Detect which cell encompasses the target text, then output its [X, Y] center coordinate. 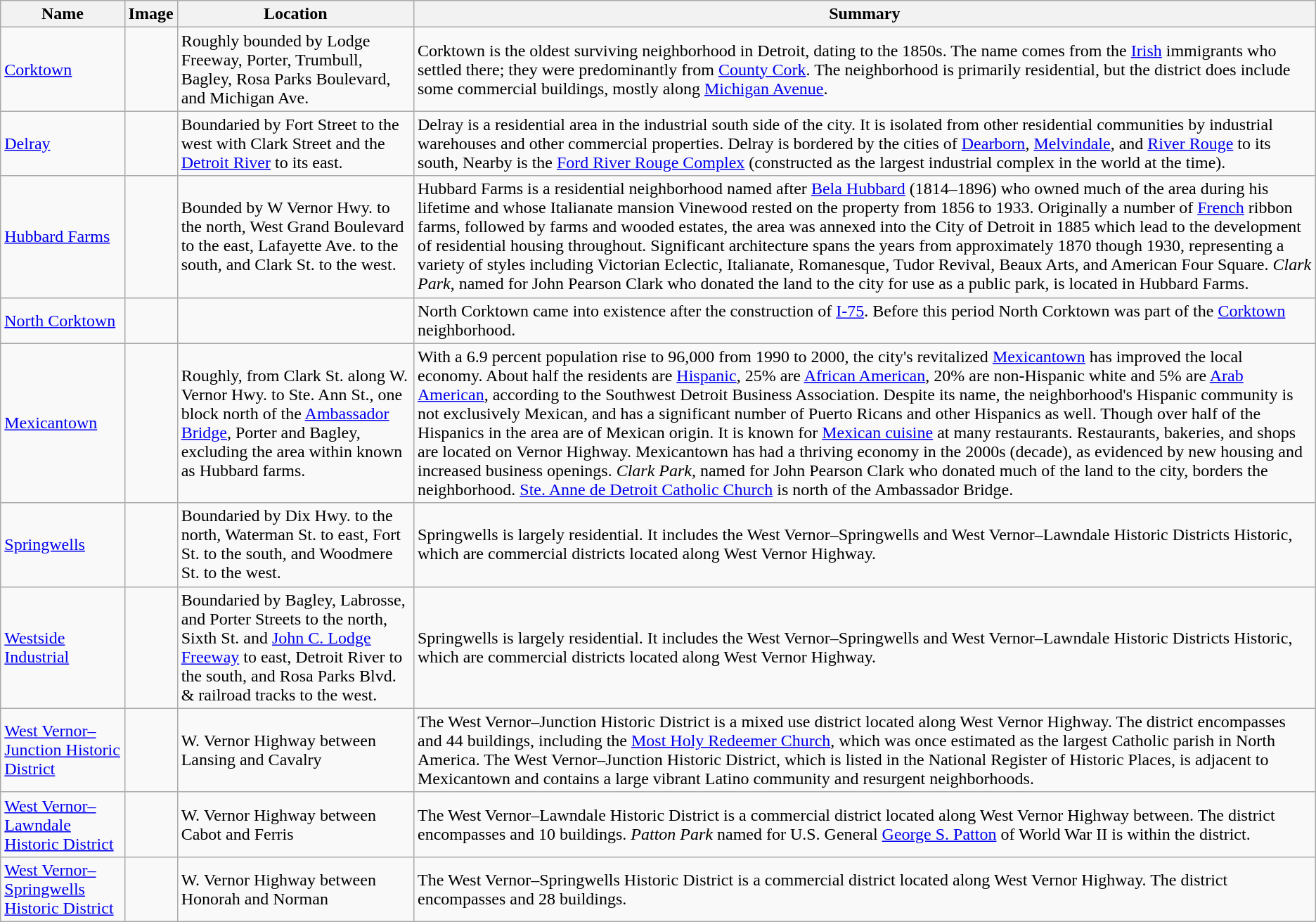
Roughly bounded by Lodge Freeway, Porter, Trumbull, Bagley, Rosa Parks Boulevard, and Michigan Ave. [295, 69]
Mexicantown [63, 423]
North Corktown came into existence after the construction of I-75. Before this period North Corktown was part of the Corktown neighborhood. [865, 321]
Springwells [63, 544]
Boundaried by Fort Street to the west with Clark Street and the Detroit River to its east. [295, 143]
Delray [63, 143]
Westside Industrial [63, 647]
Boundaried by Dix Hwy. to the north, Waterman St. to east, Fort St. to the south, and Woodmere St. to the west. [295, 544]
Image [150, 14]
West Vernor–Junction Historic District [63, 750]
W. Vernor Highway between Cabot and Ferris [295, 824]
Bounded by W Vernor Hwy. to the north, West Grand Boulevard to the east, Lafayette Ave. to the south, and Clark St. to the west. [295, 236]
West Vernor–Lawndale Historic District [63, 824]
The West Vernor–Springwells Historic District is a commercial district located along West Vernor Highway. The district encompasses and 28 buildings. [865, 889]
W. Vernor Highway between Lansing and Cavalry [295, 750]
North Corktown [63, 321]
Location [295, 14]
W. Vernor Highway between Honorah and Norman [295, 889]
West Vernor–Springwells Historic District [63, 889]
Hubbard Farms [63, 236]
Corktown [63, 69]
Summary [865, 14]
Name [63, 14]
